Search for the cell housing the specified text and yield its (x, y) center coordinate. 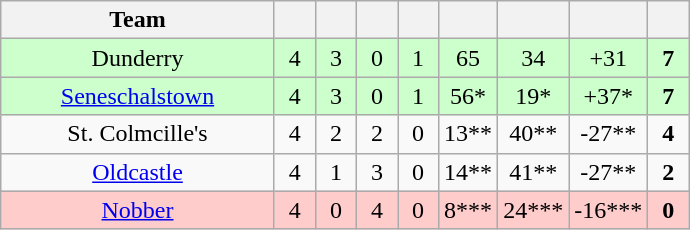
24*** (534, 210)
Nobber (138, 210)
14** (468, 172)
13** (468, 134)
Seneschalstown (138, 96)
34 (534, 58)
56* (468, 96)
65 (468, 58)
St. Colmcille's (138, 134)
Team (138, 20)
41** (534, 172)
8*** (468, 210)
+37* (608, 96)
19* (534, 96)
Dunderry (138, 58)
40** (534, 134)
Oldcastle (138, 172)
-16*** (608, 210)
+31 (608, 58)
